Return the [X, Y] coordinate for the center point of the cell that contains the specified text.  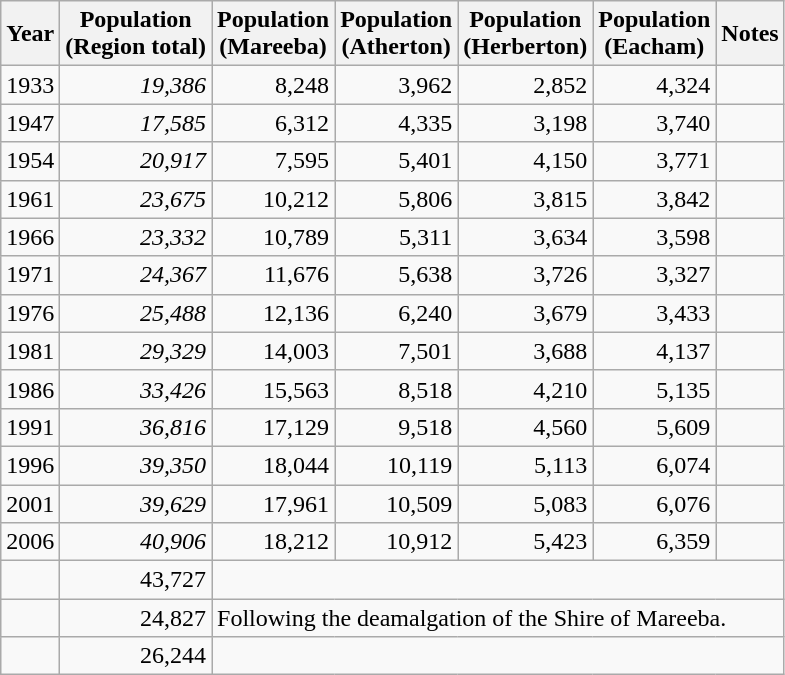
1947 [30, 123]
6,240 [396, 313]
29,329 [136, 351]
3,842 [654, 199]
5,311 [396, 237]
4,210 [526, 389]
18,212 [274, 542]
3,688 [526, 351]
18,044 [274, 465]
5,423 [526, 542]
5,609 [654, 427]
5,113 [526, 465]
3,679 [526, 313]
1976 [30, 313]
1996 [30, 465]
6,312 [274, 123]
3,962 [396, 85]
Population(Herberton) [526, 34]
17,129 [274, 427]
10,212 [274, 199]
10,789 [274, 237]
23,332 [136, 237]
15,563 [274, 389]
4,324 [654, 85]
Following the deamalgation of the Shire of Mareeba. [498, 618]
6,074 [654, 465]
3,740 [654, 123]
4,150 [526, 161]
6,359 [654, 542]
5,401 [396, 161]
3,726 [526, 275]
6,076 [654, 503]
1933 [30, 85]
5,806 [396, 199]
26,244 [136, 656]
25,488 [136, 313]
23,675 [136, 199]
33,426 [136, 389]
39,629 [136, 503]
4,560 [526, 427]
Year [30, 34]
1966 [30, 237]
5,135 [654, 389]
Population(Eacham) [654, 34]
Population(Region total) [136, 34]
1971 [30, 275]
14,003 [274, 351]
8,518 [396, 389]
10,912 [396, 542]
36,816 [136, 427]
24,827 [136, 618]
3,327 [654, 275]
1954 [30, 161]
3,198 [526, 123]
1986 [30, 389]
4,335 [396, 123]
9,518 [396, 427]
40,906 [136, 542]
1961 [30, 199]
Population(Atherton) [396, 34]
1991 [30, 427]
11,676 [274, 275]
2001 [30, 503]
5,638 [396, 275]
24,367 [136, 275]
3,433 [654, 313]
17,961 [274, 503]
1981 [30, 351]
2006 [30, 542]
7,501 [396, 351]
Population(Mareeba) [274, 34]
3,598 [654, 237]
4,137 [654, 351]
39,350 [136, 465]
3,771 [654, 161]
10,509 [396, 503]
5,083 [526, 503]
20,917 [136, 161]
Notes [750, 34]
19,386 [136, 85]
8,248 [274, 85]
43,727 [136, 580]
3,815 [526, 199]
3,634 [526, 237]
7,595 [274, 161]
2,852 [526, 85]
17,585 [136, 123]
12,136 [274, 313]
10,119 [396, 465]
